Detect which cell encompasses the target text, then output its [x, y] center coordinate. 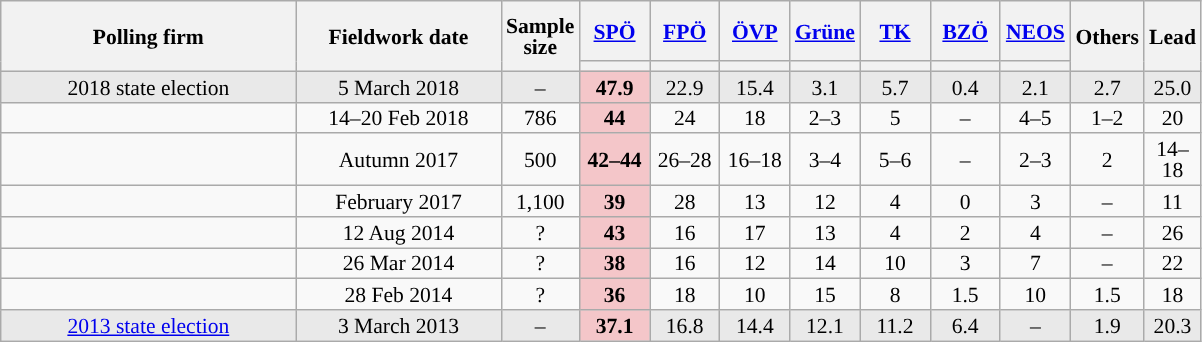
Fieldwork date [398, 36]
12.1 [825, 326]
38 [614, 264]
47.9 [614, 86]
1–2 [1107, 118]
22 [1172, 264]
NEOS [1035, 31]
28 Feb 2014 [398, 294]
5 [895, 118]
0 [965, 202]
2.1 [1035, 86]
16.8 [685, 326]
Polling firm [148, 36]
Others [1107, 36]
25.0 [1172, 86]
3.1 [825, 86]
FPÖ [685, 31]
14–18 [1172, 160]
5 March 2018 [398, 86]
TK [895, 31]
6.4 [965, 326]
37.1 [614, 326]
39 [614, 202]
Lead [1172, 36]
3–4 [825, 160]
4–5 [1035, 118]
20.3 [1172, 326]
2.7 [1107, 86]
1.9 [1107, 326]
26 Mar 2014 [398, 264]
15 [825, 294]
ÖVP [755, 31]
786 [540, 118]
0.4 [965, 86]
24 [685, 118]
17 [755, 232]
12 Aug 2014 [398, 232]
2018 state election [148, 86]
22.9 [685, 86]
26 [1172, 232]
16–18 [755, 160]
5–6 [895, 160]
43 [614, 232]
5.7 [895, 86]
February 2017 [398, 202]
20 [1172, 118]
2013 state election [148, 326]
8 [895, 294]
42–44 [614, 160]
500 [540, 160]
26–28 [685, 160]
Grüne [825, 31]
3 March 2013 [398, 326]
7 [1035, 264]
11 [1172, 202]
11.2 [895, 326]
14–20 Feb 2018 [398, 118]
Samplesize [540, 36]
SPÖ [614, 31]
44 [614, 118]
15.4 [755, 86]
14 [825, 264]
BZÖ [965, 31]
28 [685, 202]
Autumn 2017 [398, 160]
36 [614, 294]
1,100 [540, 202]
14.4 [755, 326]
